Determine the (X, Y) coordinate at the center of the cell enclosing the given text.  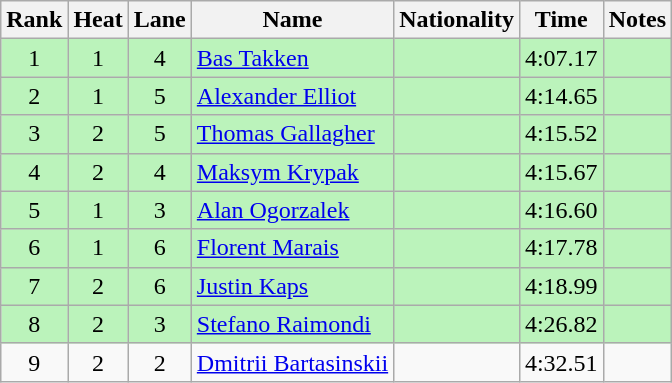
4:15.67 (561, 172)
Stefano Raimondi (292, 324)
7 (34, 286)
4:18.99 (561, 286)
Heat (98, 20)
Rank (34, 20)
Bas Takken (292, 58)
4:17.78 (561, 248)
Justin Kaps (292, 286)
Nationality (457, 20)
Alan Ogorzalek (292, 210)
Dmitrii Bartasinskii (292, 362)
4:07.17 (561, 58)
8 (34, 324)
4:32.51 (561, 362)
4:14.65 (561, 96)
Name (292, 20)
Notes (637, 20)
4:26.82 (561, 324)
Florent Marais (292, 248)
Alexander Elliot (292, 96)
Time (561, 20)
Maksym Krypak (292, 172)
Lane (160, 20)
9 (34, 362)
Thomas Gallagher (292, 134)
4:15.52 (561, 134)
4:16.60 (561, 210)
